Pinpoint the cell where the given text exists, returning its [x, y] midpoint coordinate. 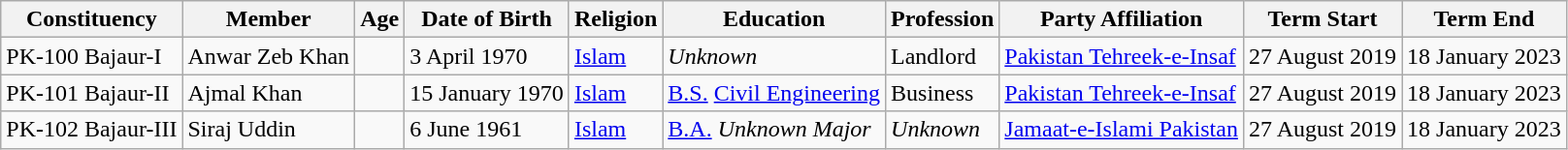
Term End [1485, 19]
B.A. Unknown Major [774, 130]
6 June 1961 [487, 130]
Siraj Uddin [269, 130]
Member [269, 19]
Religion [615, 19]
Ajmal Khan [269, 93]
Landlord [943, 56]
Party Affiliation [1122, 19]
Anwar Zeb Khan [269, 56]
Jamaat-e-Islami Pakistan [1122, 130]
PK-102 Bajaur-III [91, 130]
Business [943, 93]
PK-100 Bajaur-I [91, 56]
15 January 1970 [487, 93]
Date of Birth [487, 19]
Constituency [91, 19]
Education [774, 19]
PK-101 Bajaur-II [91, 93]
3 April 1970 [487, 56]
Term Start [1322, 19]
Profession [943, 19]
Age [380, 19]
B.S. Civil Engineering [774, 93]
